Extract the (X, Y) coordinate from the center of the cell holding the provided text.  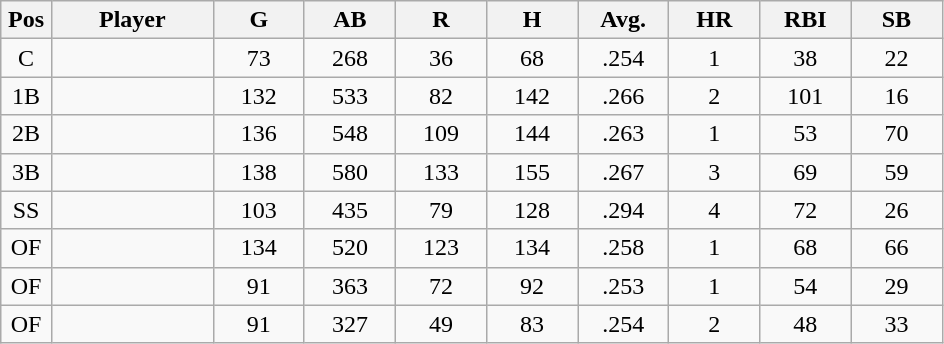
Player (132, 20)
327 (350, 324)
142 (532, 96)
Avg. (624, 20)
36 (440, 58)
70 (896, 134)
155 (532, 172)
33 (896, 324)
4 (714, 210)
.266 (624, 96)
3 (714, 172)
69 (806, 172)
132 (258, 96)
H (532, 20)
SB (896, 20)
29 (896, 286)
2B (26, 134)
SS (26, 210)
HR (714, 20)
16 (896, 96)
128 (532, 210)
82 (440, 96)
54 (806, 286)
548 (350, 134)
435 (350, 210)
66 (896, 248)
83 (532, 324)
AB (350, 20)
.258 (624, 248)
.253 (624, 286)
138 (258, 172)
G (258, 20)
48 (806, 324)
92 (532, 286)
.263 (624, 134)
Pos (26, 20)
123 (440, 248)
79 (440, 210)
R (440, 20)
136 (258, 134)
53 (806, 134)
38 (806, 58)
133 (440, 172)
268 (350, 58)
73 (258, 58)
.267 (624, 172)
580 (350, 172)
C (26, 58)
59 (896, 172)
26 (896, 210)
1B (26, 96)
.294 (624, 210)
22 (896, 58)
3B (26, 172)
363 (350, 286)
533 (350, 96)
520 (350, 248)
49 (440, 324)
RBI (806, 20)
144 (532, 134)
103 (258, 210)
101 (806, 96)
109 (440, 134)
